Locate the cell with the specified text and output its [x, y] center coordinate. 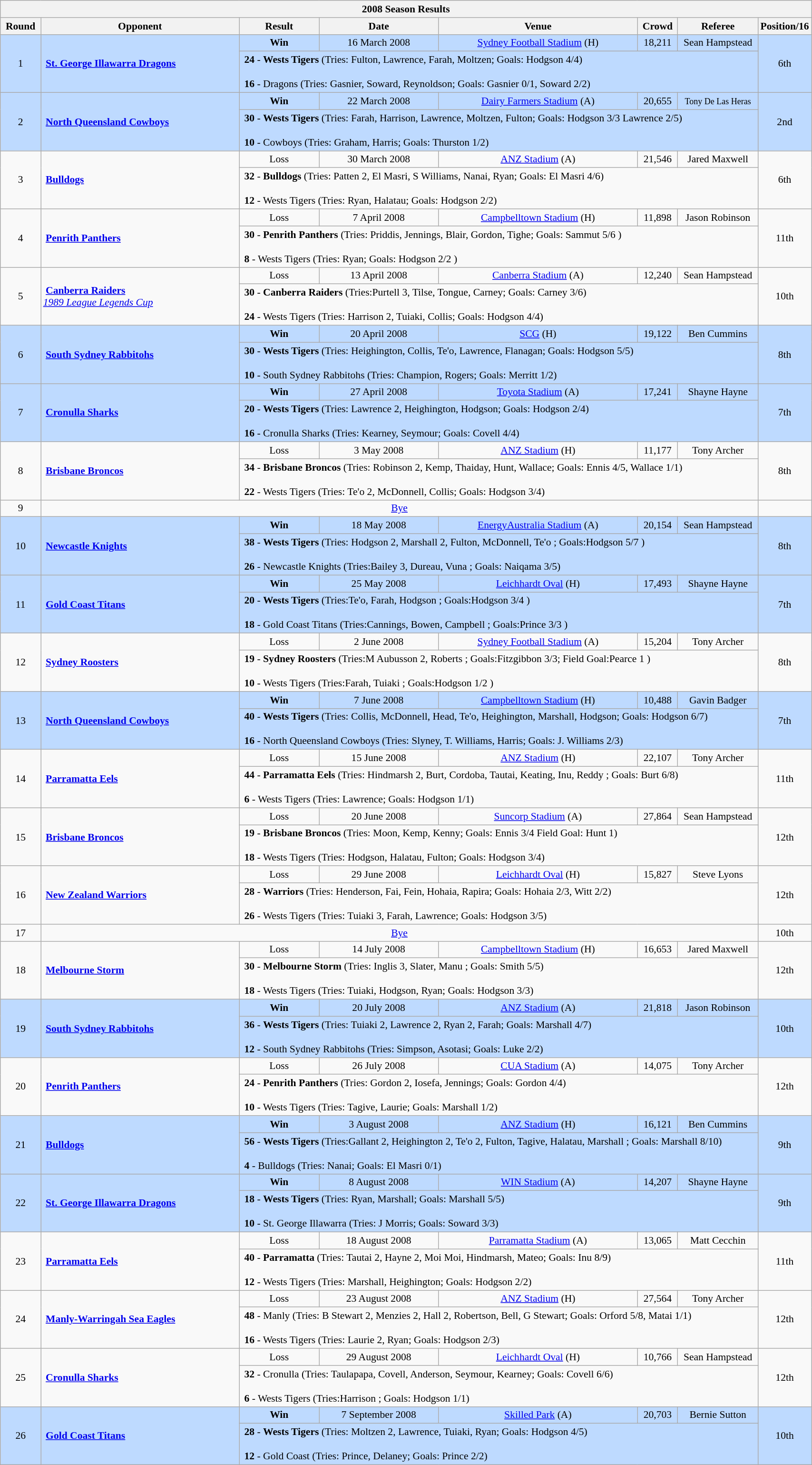
Suncorp Stadium (A) [538, 816]
18 - Wests Tigers (Tries: Ryan, Marshall; Goals: Marshall 5/5) 10 - St. George Illawarra (Tries: J Morris; Goals: Soward 3/3) [499, 1212]
20 - Wests Tigers (Tries: Lawrence 2, Heighington, Hodgson; Goals: Hodgson 2/4) 16 - Cronulla Sharks (Tries: Kearney, Seymour; Goals: Covell 4/4) [499, 422]
20 - Wests Tigers (Tries:Te'o, Farah, Hodgson ; Goals:Hodgson 3/4 ) 18 - Gold Coast Titans (Tries:Cannings, Bowen, Campbell ; Goals:Prince 3/3 ) [499, 613]
14 [21, 779]
Steve Lyons [718, 875]
18 [21, 970]
27 April 2008 [379, 392]
20 July 2008 [379, 1008]
27,864 [657, 816]
7 June 2008 [379, 700]
2 [21, 122]
32 - Cronulla (Tries: Taulapapa, Covell, Anderson, Seymour, Kearney; Goals: Covell 6/6) 6 - Wests Tigers (Tries:Harrison ; Goals: Hodgson 1/1) [499, 1386]
11,177 [657, 450]
10 [21, 546]
12,240 [657, 276]
Dairy Farmers Stadium (A) [538, 101]
Gavin Badger [718, 700]
21,546 [657, 159]
9 [21, 508]
2 June 2008 [379, 642]
Sydney Football Stadium (A) [538, 642]
24 - Penrith Panthers (Tries: Gordon 2, Iosefa, Jennings; Goals: Gordon 4/4) 10 - Wests Tigers (Tries: Tagive, Laurie; Goals: Marshall 1/2) [499, 1096]
Manly-Warringah Sea Eagles [140, 1319]
15,204 [657, 642]
3 August 2008 [379, 1124]
Crowd [657, 26]
Canberra Stadium (A) [538, 276]
2008 Season Results [406, 9]
23 [21, 1261]
SCG (H) [538, 334]
18 May 2008 [379, 525]
Melbourne Storm [140, 970]
14,075 [657, 1066]
10,766 [657, 1357]
Parramatta Stadium (A) [538, 1241]
Skilled Park (A) [538, 1415]
21 [21, 1145]
Bernie Sutton [718, 1415]
18,211 [657, 43]
CUA Stadium (A) [538, 1066]
3 May 2008 [379, 450]
19,122 [657, 334]
13 [21, 721]
16,121 [657, 1124]
17 [21, 933]
18 August 2008 [379, 1241]
Tony De Las Heras [718, 101]
5 [21, 296]
28 - Wests Tigers (Tries: Moltzen 2, Lawrence, Tuiaki, Ryan; Goals: Hodgson 4/5) 12 - Gold Coast (Tries: Prince, Delaney; Goals: Prince 2/2) [499, 1444]
21,818 [657, 1008]
15,827 [657, 875]
Opponent [140, 26]
11 [21, 604]
32 - Bulldogs (Tries: Patten 2, El Masri, S Williams, Nanai, Ryan; Goals: El Masri 4/6) 12 - Wests Tigers (Tries: Ryan, Halatau; Goals: Hodgson 2/2) [499, 188]
25 May 2008 [379, 584]
20 [21, 1087]
7 April 2008 [379, 218]
30 March 2008 [379, 159]
16 [21, 895]
2nd [784, 122]
Date [379, 26]
19 [21, 1029]
20,154 [657, 525]
Toyota Stadium (A) [538, 392]
26 [21, 1435]
Venue [538, 26]
Position/16 [784, 26]
New Zealand Warriors [140, 895]
22 March 2008 [379, 101]
7 September 2008 [379, 1415]
15 [21, 837]
13,065 [657, 1241]
22,107 [657, 758]
WIN Stadium (A) [538, 1182]
13 April 2008 [379, 276]
29 August 2008 [379, 1357]
17,241 [657, 392]
14 July 2008 [379, 950]
EnergyAustralia Stadium (A) [538, 525]
22 [21, 1203]
Sydney Roosters [140, 663]
15 June 2008 [379, 758]
10,488 [657, 700]
16,653 [657, 950]
25 [21, 1377]
Referee [718, 26]
Matt Cecchin [718, 1241]
6 [21, 355]
20,655 [657, 101]
23 August 2008 [379, 1299]
4 [21, 238]
Sydney Football Stadium (H) [538, 43]
11,898 [657, 218]
8 [21, 471]
1 [21, 63]
30 - Melbourne Storm (Tries: Inglis 3, Slater, Manu ; Goals: Smith 5/5) 18 - Wests Tigers (Tries: Tuiaki, Hodgson, Ryan; Goals: Hodgson 3/3) [499, 979]
14,207 [657, 1182]
17,493 [657, 584]
30 - Penrith Panthers (Tries: Priddis, Jennings, Blair, Gordon, Tighe; Goals: Sammut 5/6 ) 8 - Wests Tigers (Tries: Ryan; Goals: Hodgson 2/2 ) [499, 247]
7 [21, 413]
Canberra Raiders 1989 League Legends Cup [140, 296]
3 [21, 180]
27,564 [657, 1299]
Result [279, 26]
12 [21, 663]
16 March 2008 [379, 43]
Round [21, 26]
20 April 2008 [379, 334]
Newcastle Knights [140, 546]
20,703 [657, 1415]
26 July 2008 [379, 1066]
29 June 2008 [379, 875]
8 August 2008 [379, 1182]
24 [21, 1319]
20 June 2008 [379, 816]
